Extract the (X, Y) coordinate from the center of the cell holding the provided text.  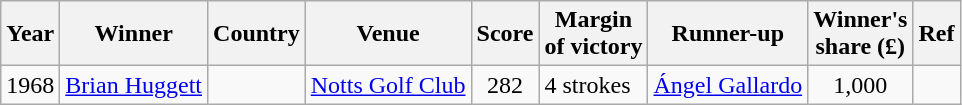
1,000 (860, 85)
4 strokes (594, 85)
Year (30, 34)
Ref (936, 34)
Brian Huggett (134, 85)
282 (505, 85)
Notts Golf Club (388, 85)
Winner'sshare (£) (860, 34)
Venue (388, 34)
Country (257, 34)
Marginof victory (594, 34)
Score (505, 34)
Ángel Gallardo (728, 85)
1968 (30, 85)
Runner-up (728, 34)
Winner (134, 34)
